Capture the cell that displays the provided text and extract its (X, Y) central coordinate. 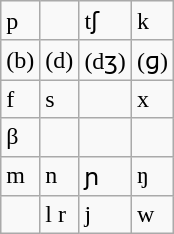
tʃ (106, 21)
n (60, 176)
x (152, 99)
(d) (60, 60)
(b) (20, 60)
(dʒ) (106, 60)
(ɡ) (152, 60)
l r (60, 215)
s (60, 99)
β (20, 137)
ŋ (152, 176)
j (106, 215)
w (152, 215)
m (20, 176)
k (152, 21)
p (20, 21)
ɲ (106, 176)
f (20, 99)
